Return [X, Y] of the center of cell containing provided text 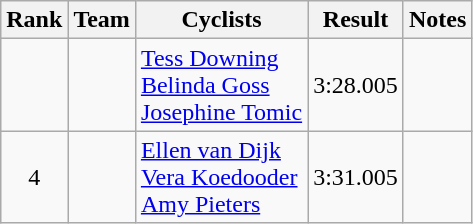
3:31.005 [356, 177]
Rank [34, 20]
3:28.005 [356, 85]
Team [102, 20]
4 [34, 177]
Ellen van DijkVera KoedooderAmy Pieters [221, 177]
Notes [437, 20]
Cyclists [221, 20]
Result [356, 20]
Tess DowningBelinda GossJosephine Tomic [221, 85]
